Return the [X, Y] coordinate for the center point of the cell that contains the specified text.  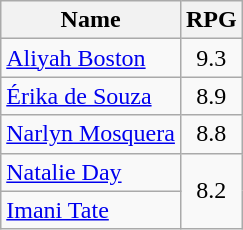
RPG [211, 20]
8.2 [211, 191]
9.3 [211, 58]
Aliyah Boston [91, 58]
Narlyn Mosquera [91, 134]
Natalie Day [91, 172]
Érika de Souza [91, 96]
8.8 [211, 134]
8.9 [211, 96]
Name [91, 20]
Imani Tate [91, 210]
